Capture the cell that displays the provided text and extract its (X, Y) central coordinate. 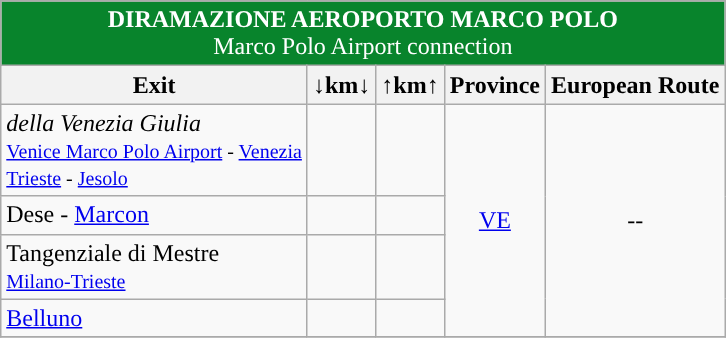
DIRAMAZIONE AEROPORTO MARCO POLOMarco Polo Airport connection (363, 34)
↑km↑ (410, 85)
VE (494, 220)
European Route (636, 85)
della Venezia Giulia Venice Marco Polo Airport - VeneziaTrieste - Jesolo (154, 150)
Belluno (154, 318)
↓km↓ (341, 85)
Exit (154, 85)
Province (494, 85)
Tangenziale di Mestre Milano-Trieste (154, 266)
-- (636, 220)
Dese - Marcon (154, 215)
